Return the [x, y] coordinate for the center point of the cell that contains the specified text.  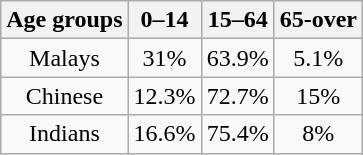
15–64 [238, 20]
15% [318, 96]
16.6% [164, 134]
8% [318, 134]
65-over [318, 20]
12.3% [164, 96]
63.9% [238, 58]
Chinese [64, 96]
Malays [64, 58]
Indians [64, 134]
Age groups [64, 20]
5.1% [318, 58]
31% [164, 58]
0–14 [164, 20]
72.7% [238, 96]
75.4% [238, 134]
